Provide the (X, Y) coordinate of the cell's center where the given text is located.  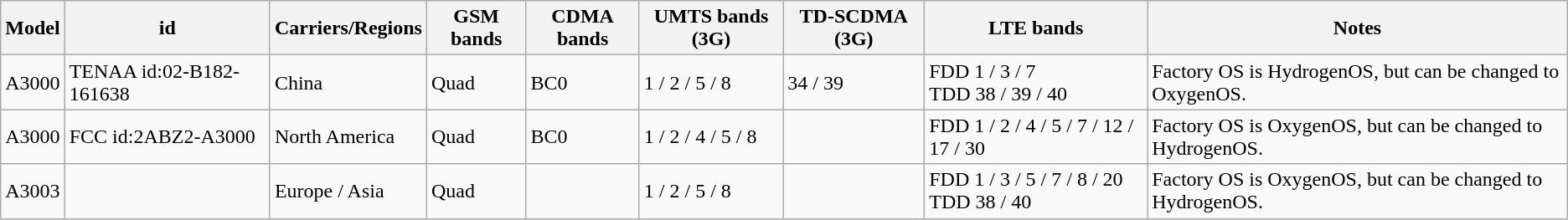
CDMA bands (583, 28)
34 / 39 (854, 82)
A3003 (33, 191)
FDD 1 / 3 / 5 / 7 / 8 / 20TDD 38 / 40 (1036, 191)
FDD 1 / 3 / 7TDD 38 / 39 / 40 (1036, 82)
FCC id:2ABZ2-A3000 (168, 137)
Factory OS is HydrogenOS, but can be changed to OxygenOS. (1358, 82)
UMTS bands (3G) (710, 28)
China (348, 82)
TD-SCDMA (3G) (854, 28)
TENAA id:02-B182-161638 (168, 82)
1 / 2 / 4 / 5 / 8 (710, 137)
FDD 1 / 2 / 4 / 5 / 7 / 12 / 17 / 30 (1036, 137)
Europe / Asia (348, 191)
LTE bands (1036, 28)
Carriers/Regions (348, 28)
North America (348, 137)
id (168, 28)
GSM bands (476, 28)
Notes (1358, 28)
Model (33, 28)
